Extract the [X, Y] coordinate from the center of the cell holding the provided text.  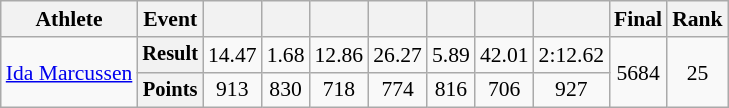
2:12.62 [572, 55]
5684 [638, 72]
830 [286, 90]
Event [170, 19]
706 [504, 90]
26.27 [398, 55]
1.68 [286, 55]
14.47 [232, 55]
Result [170, 55]
Athlete [70, 19]
Rank [698, 19]
25 [698, 72]
913 [232, 90]
42.01 [504, 55]
Final [638, 19]
927 [572, 90]
718 [340, 90]
Points [170, 90]
816 [451, 90]
5.89 [451, 55]
774 [398, 90]
Ida Marcussen [70, 72]
12.86 [340, 55]
